For the text-containing cell, return its midpoint in [x, y] coordinate format. 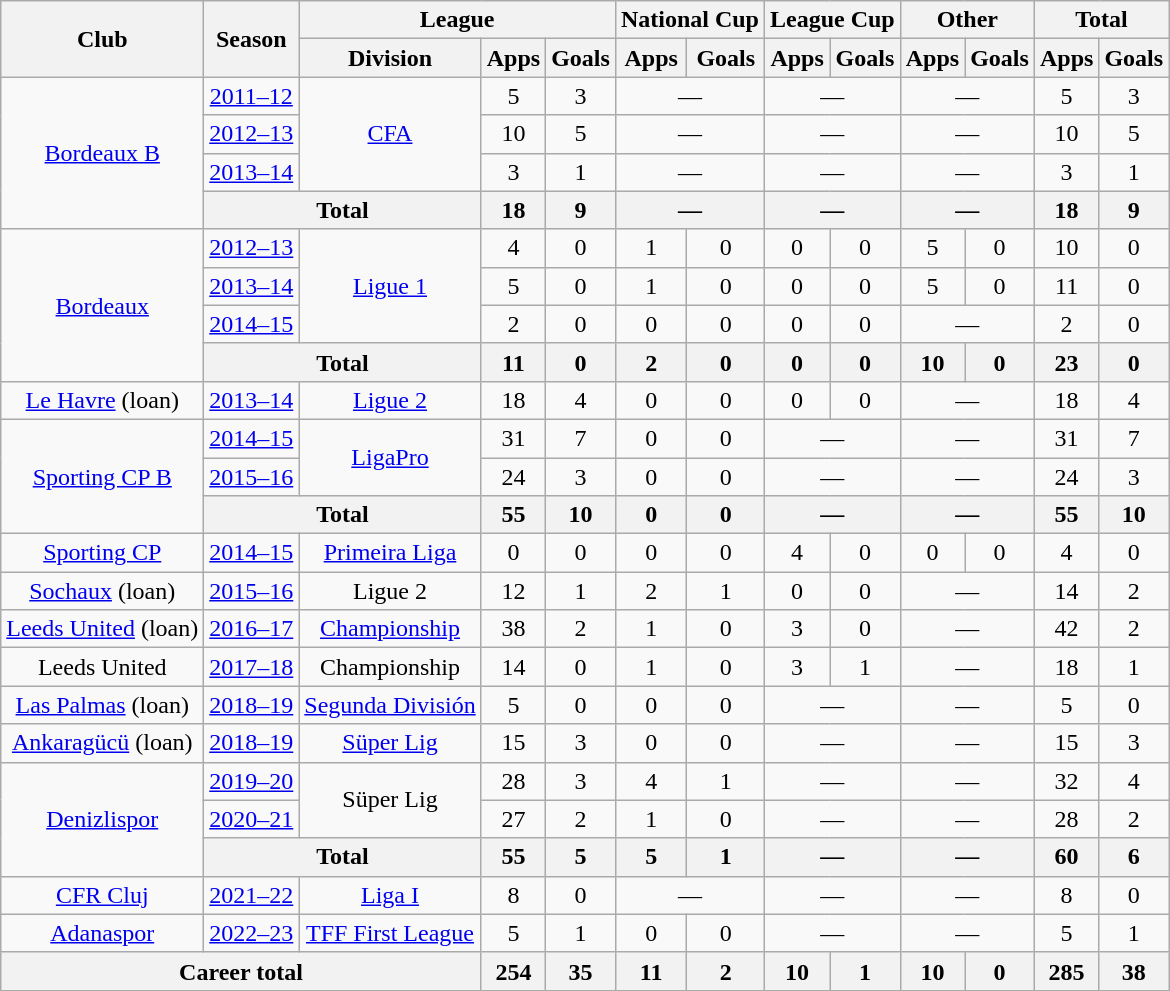
285 [1066, 971]
Club [102, 39]
2021–22 [252, 895]
League Cup [832, 20]
27 [513, 819]
Sporting CP B [102, 476]
Adanaspor [102, 933]
Ankaragücü (loan) [102, 743]
2017–18 [252, 667]
LigaPro [390, 457]
League [458, 20]
2019–20 [252, 781]
60 [1066, 857]
TFF First League [390, 933]
2011–12 [252, 96]
Season [252, 39]
Le Havre (loan) [102, 400]
42 [1066, 629]
Liga I [390, 895]
2020–21 [252, 819]
Bordeaux B [102, 153]
Leeds United (loan) [102, 629]
Other [967, 20]
Career total [241, 971]
Division [390, 58]
2016–17 [252, 629]
CFR Cluj [102, 895]
CFA [390, 134]
Segunda División [390, 705]
Sporting CP [102, 553]
6 [1134, 857]
Las Palmas (loan) [102, 705]
35 [581, 971]
2022–23 [252, 933]
Primeira Liga [390, 553]
Bordeaux [102, 305]
Ligue 1 [390, 286]
Leeds United [102, 667]
Denizlispor [102, 819]
Sochaux (loan) [102, 591]
32 [1066, 781]
254 [513, 971]
National Cup [690, 20]
12 [513, 591]
23 [1066, 362]
